Identify which cell holds the provided text, then report its (X, Y) central coordinate. 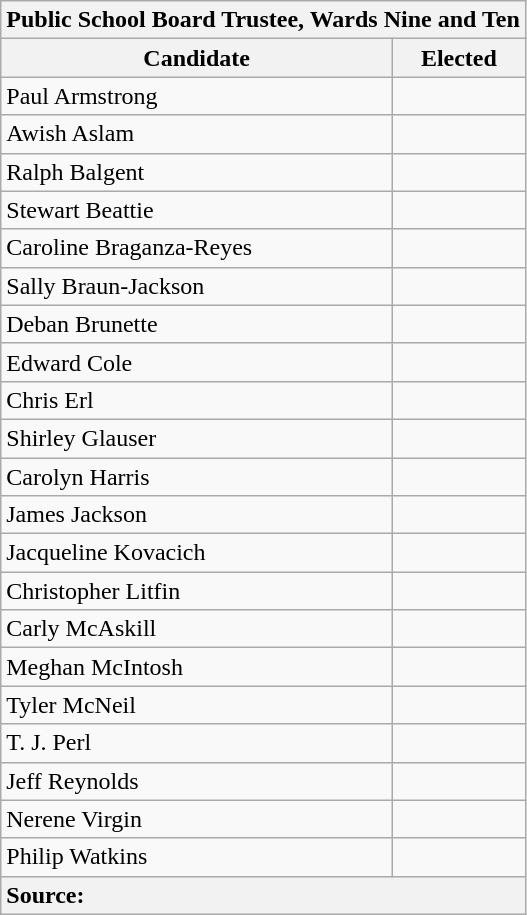
Public School Board Trustee, Wards Nine and Ten (264, 20)
Tyler McNeil (197, 705)
T. J. Perl (197, 743)
Christopher Litfin (197, 591)
Jeff Reynolds (197, 781)
Candidate (197, 58)
Caroline Braganza-Reyes (197, 248)
Nerene Virgin (197, 819)
Stewart Beattie (197, 210)
Jacqueline Kovacich (197, 553)
Edward Cole (197, 362)
Ralph Balgent (197, 172)
Source: (264, 895)
Sally Braun-Jackson (197, 286)
Chris Erl (197, 400)
Paul Armstrong (197, 96)
Shirley Glauser (197, 438)
Carly McAskill (197, 629)
Awish Aslam (197, 134)
James Jackson (197, 515)
Carolyn Harris (197, 477)
Meghan McIntosh (197, 667)
Philip Watkins (197, 857)
Deban Brunette (197, 324)
Elected (460, 58)
